Output the (X, Y) coordinate of the center of the cell containing the given text.  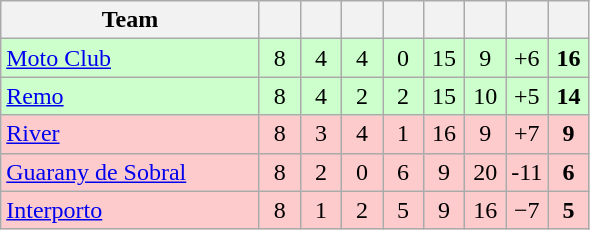
+5 (527, 96)
Guarany de Sobral (130, 172)
14 (568, 96)
Team (130, 20)
−7 (527, 210)
River (130, 134)
-11 (527, 172)
20 (486, 172)
10 (486, 96)
+6 (527, 58)
3 (320, 134)
Moto Club (130, 58)
Interporto (130, 210)
Remo (130, 96)
+7 (527, 134)
